Detect which cell encompasses the target text, then output its [X, Y] center coordinate. 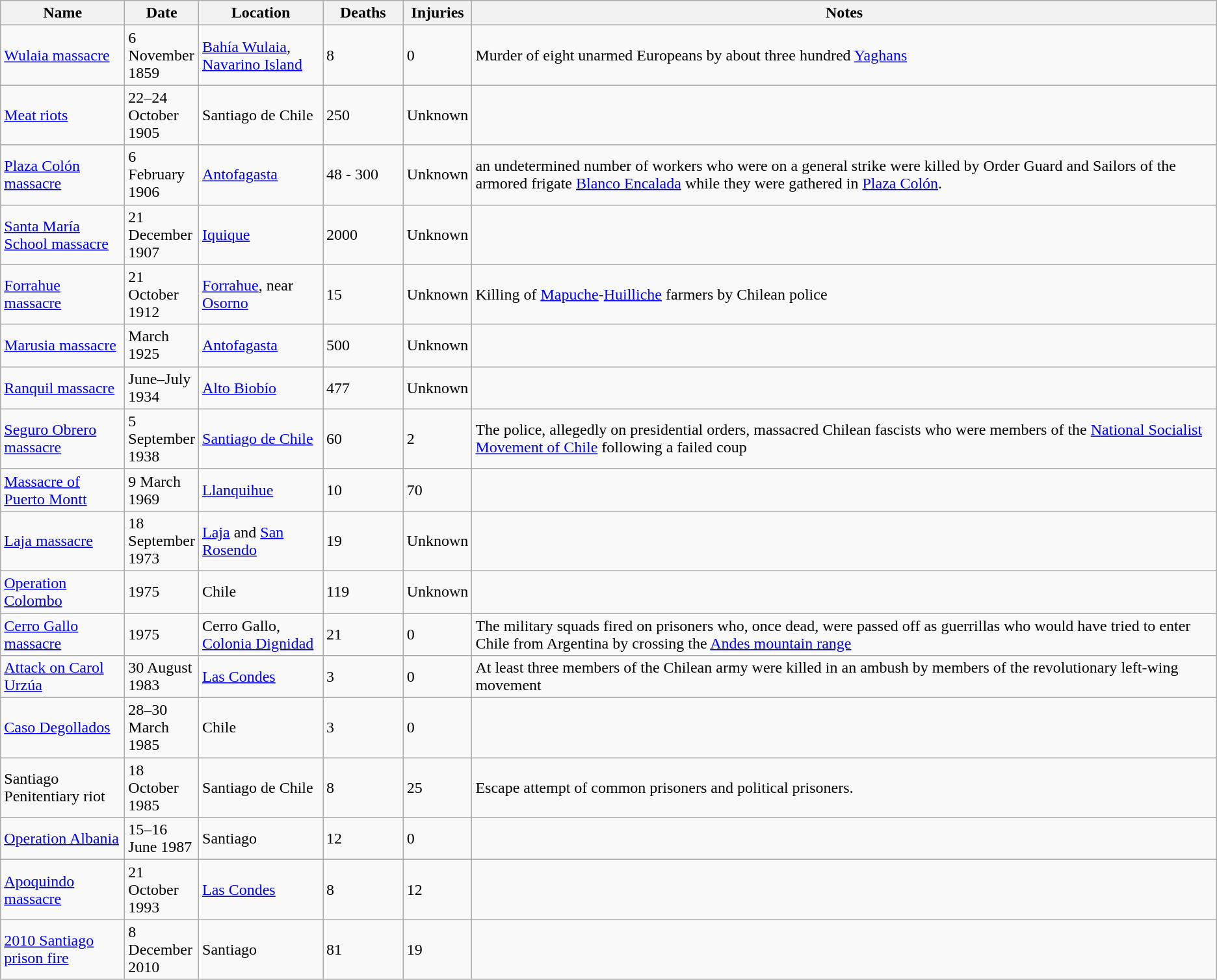
5 September 1938 [162, 439]
Operation Albania [62, 838]
70 [438, 490]
2 [438, 439]
Massacre of Puerto Montt [62, 490]
Llanquihue [261, 490]
Date [162, 13]
Cerro Gallo massacre [62, 634]
119 [363, 591]
2010 Santiago prison fire [62, 949]
477 [363, 387]
Alto Biobío [261, 387]
Location [261, 13]
Cerro Gallo, Colonia Dignidad [261, 634]
30 August 1983 [162, 677]
June–July 1934 [162, 387]
At least three members of the Chilean army were killed in an ambush by members of the revolutionary left-wing movement [844, 677]
Notes [844, 13]
10 [363, 490]
22–24 October 1905 [162, 115]
Plaza Colón massacre [62, 175]
18 October 1985 [162, 788]
Seguro Obrero massacre [62, 439]
Marusia massacre [62, 346]
250 [363, 115]
Laja and San Rosendo [261, 541]
Ranquil massacre [62, 387]
Forrahue massacre [62, 294]
15–16 June 1987 [162, 838]
21 October 1912 [162, 294]
Caso Degollados [62, 728]
500 [363, 346]
Attack on Carol Urzúa [62, 677]
Operation Colombo [62, 591]
81 [363, 949]
48 - 300 [363, 175]
21 October 1993 [162, 890]
Escape attempt of common prisoners and political prisoners. [844, 788]
18 September 1973 [162, 541]
6 February 1906 [162, 175]
Name [62, 13]
Forrahue, near Osorno [261, 294]
Santiago Penitentiary riot [62, 788]
8 December 2010 [162, 949]
6 November 1859 [162, 55]
March 1925 [162, 346]
Bahía Wulaia, Navarino Island [261, 55]
Killing of Mapuche-Huilliche farmers by Chilean police [844, 294]
2000 [363, 235]
9 March 1969 [162, 490]
21 December 1907 [162, 235]
28–30 March 1985 [162, 728]
15 [363, 294]
60 [363, 439]
Injuries [438, 13]
25 [438, 788]
Laja massacre [62, 541]
Wulaia massacre [62, 55]
Santa María School massacre [62, 235]
Iquique [261, 235]
Apoquindo massacre [62, 890]
Deaths [363, 13]
Murder of eight unarmed Europeans by about three hundred Yaghans [844, 55]
Meat riots [62, 115]
21 [363, 634]
